Pinpoint the cell where the given text exists, returning its [x, y] midpoint coordinate. 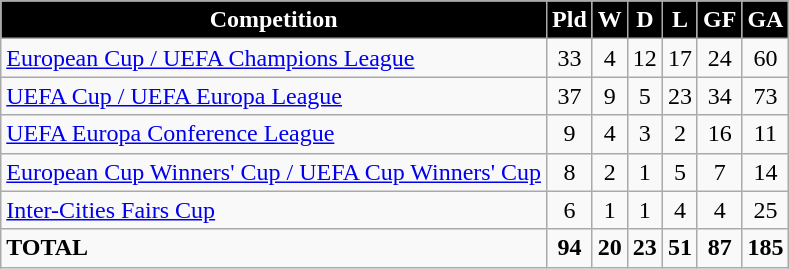
TOTAL [274, 248]
73 [766, 96]
25 [766, 210]
L [680, 20]
3 [644, 134]
European Cup / UEFA Champions League [274, 58]
8 [570, 172]
GA [766, 20]
D [644, 20]
UEFA Cup / UEFA Europa League [274, 96]
Pld [570, 20]
12 [644, 58]
60 [766, 58]
51 [680, 248]
33 [570, 58]
20 [610, 248]
Competition [274, 20]
6 [570, 210]
185 [766, 248]
UEFA Europa Conference League [274, 134]
87 [719, 248]
37 [570, 96]
16 [719, 134]
17 [680, 58]
94 [570, 248]
14 [766, 172]
24 [719, 58]
Inter-Cities Fairs Cup [274, 210]
7 [719, 172]
34 [719, 96]
European Cup Winners' Cup / UEFA Cup Winners' Cup [274, 172]
11 [766, 134]
GF [719, 20]
W [610, 20]
